Pinpoint the cell where the given text exists, returning its [X, Y] midpoint coordinate. 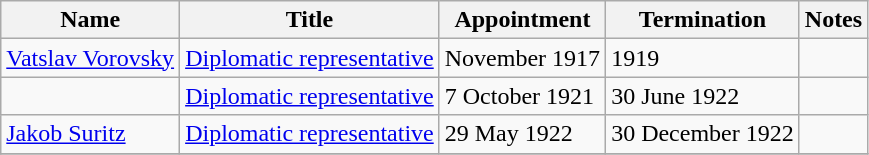
Termination [703, 20]
Title [310, 20]
Appointment [522, 20]
30 December 1922 [703, 134]
Vatslav Vorovsky [90, 58]
30 June 1922 [703, 96]
Notes [833, 20]
1919 [703, 58]
Name [90, 20]
Jakob Suritz [90, 134]
29 May 1922 [522, 134]
November 1917 [522, 58]
7 October 1921 [522, 96]
